Provide the (X, Y) coordinate of the cell's center where the given text is located.  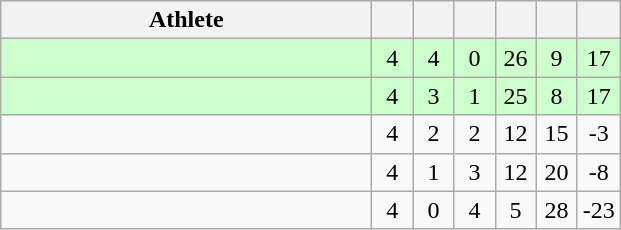
26 (516, 58)
15 (556, 134)
28 (556, 210)
9 (556, 58)
20 (556, 172)
25 (516, 96)
-3 (598, 134)
8 (556, 96)
-8 (598, 172)
5 (516, 210)
Athlete (186, 20)
-23 (598, 210)
